Scan for the cell matching the given text and deliver its [X, Y] coordinate at center. 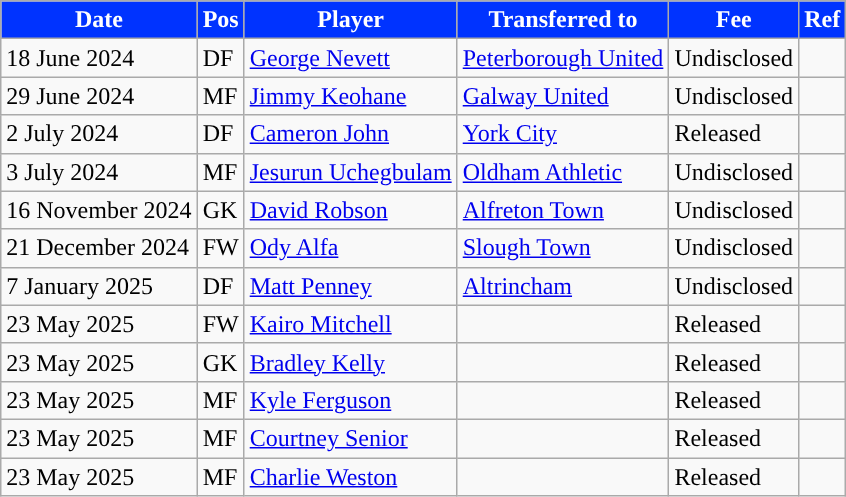
3 July 2024 [99, 172]
Player [350, 20]
Kyle Ferguson [350, 400]
Fee [734, 20]
Ody Alfa [350, 248]
2 July 2024 [99, 134]
Oldham Athletic [563, 172]
7 January 2025 [99, 286]
York City [563, 134]
Slough Town [563, 248]
Galway United [563, 96]
Transferred to [563, 20]
29 June 2024 [99, 96]
21 December 2024 [99, 248]
Altrincham [563, 286]
Jesurun Uchegbulam [350, 172]
Cameron John [350, 134]
Peterborough United [563, 58]
Date [99, 20]
Ref [822, 20]
Kairo Mitchell [350, 324]
16 November 2024 [99, 210]
David Robson [350, 210]
Bradley Kelly [350, 362]
Alfreton Town [563, 210]
Charlie Weston [350, 477]
Pos [220, 20]
Matt Penney [350, 286]
Courtney Senior [350, 438]
18 June 2024 [99, 58]
George Nevett [350, 58]
Jimmy Keohane [350, 96]
